From the cell containing the given text, extract its center point as [X, Y] coordinate. 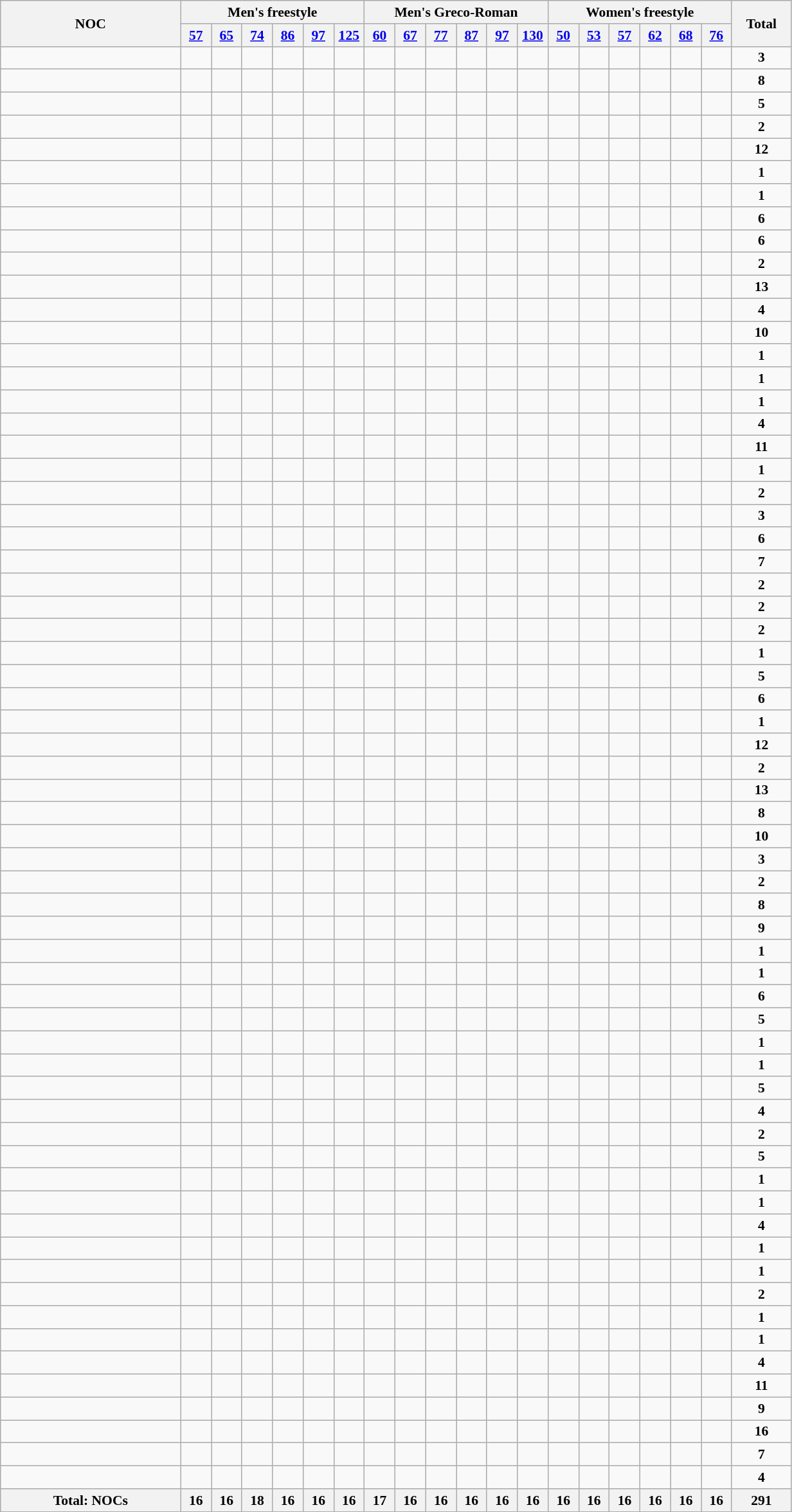
60 [380, 35]
Men's freestyle [273, 12]
87 [472, 35]
50 [563, 35]
Men's Greco-Roman [456, 12]
NOC [91, 23]
65 [226, 35]
86 [288, 35]
74 [257, 35]
53 [594, 35]
125 [349, 35]
Total: NOCs [91, 1500]
77 [441, 35]
18 [257, 1500]
67 [410, 35]
130 [533, 35]
62 [655, 35]
Women's freestyle [640, 12]
291 [761, 1500]
17 [380, 1500]
68 [686, 35]
Total [761, 23]
76 [716, 35]
